Locate the cell with the specified text and output its [X, Y] center coordinate. 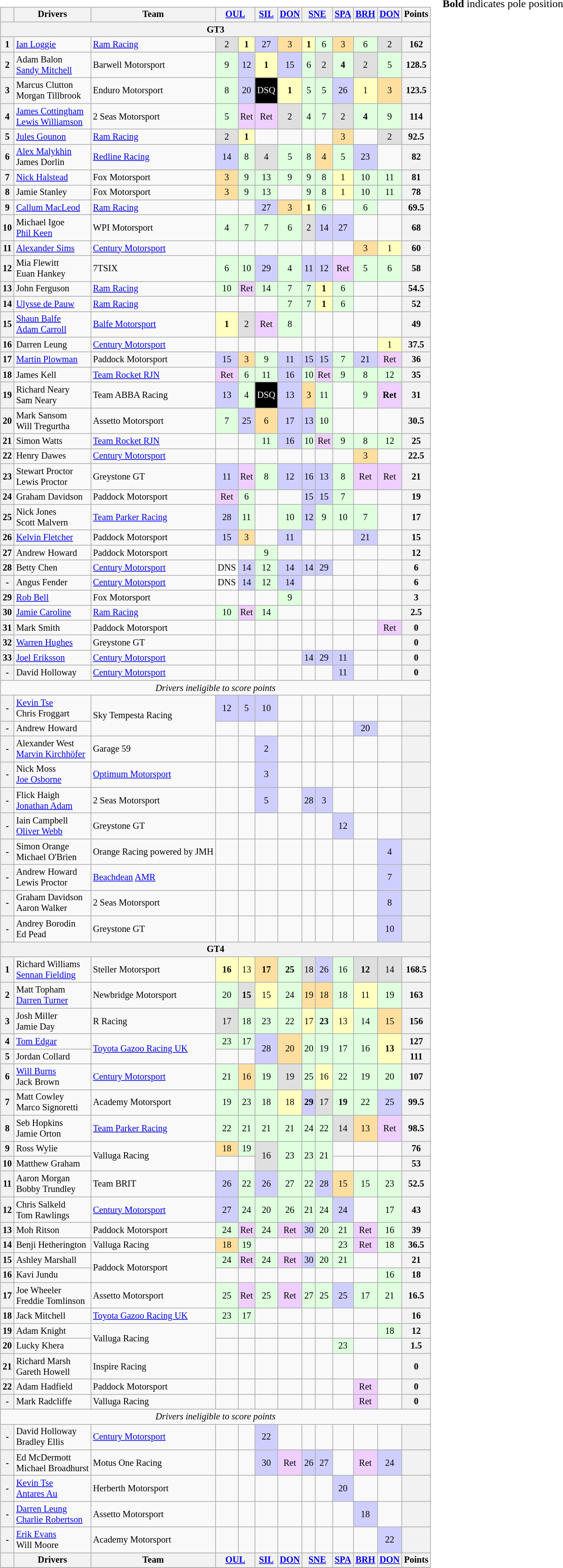
Alexander West Marvin Kirchhöfer [52, 749]
Barwell Motorsport [153, 65]
128.5 [416, 65]
168.5 [416, 970]
43 [416, 1210]
49 [416, 324]
22.5 [416, 456]
Steller Motorsport [153, 970]
Martin Plowman [52, 360]
Joel Eriksson [52, 658]
Mark Radcliffe [52, 1402]
Jamie Stanley [52, 193]
Tom Edgar [52, 1042]
Richard Williams Sennan Fielding [52, 970]
Optimum Motorsport [153, 775]
111 [416, 1056]
36 [416, 360]
Adam Hadfield [52, 1387]
127 [416, 1042]
Will Burns Jack Brown [52, 1077]
Sky Tempesta Racing [153, 716]
Ross Wylie [52, 1149]
Newbridge Motorsport [153, 995]
Kelvin Fletcher [52, 538]
Benji Hetherington [52, 1245]
58 [416, 269]
Angus Fender [52, 583]
Motus One Racing [153, 1463]
Team ABBA Racing [153, 395]
Alex Malykhin James Dorlin [52, 157]
78 [416, 193]
Shaun Balfe Adam Carroll [52, 324]
16.5 [416, 1295]
Mark Sansom Will Tregurtha [52, 421]
53 [416, 1164]
32 [7, 643]
Rob Bell [52, 598]
98.5 [416, 1128]
163 [416, 995]
Garage 59 [153, 749]
60 [416, 248]
Nick Jones Scott Malvern [52, 517]
Ian Loggie [52, 45]
Kevin Tse Antares Au [52, 1489]
Moh Ritson [52, 1230]
52.5 [416, 1184]
Jules Gounon [52, 137]
Jack Mitchell [52, 1316]
James Cottingham Lewis Williamson [52, 116]
Mia Flewitt Euan Hankey [52, 269]
Adam Balon Sandy Mitchell [52, 65]
Graham Davidson Aaron Walker [52, 903]
John Ferguson [52, 289]
Adam Knight [52, 1331]
Chris Salkeld Tom Rawlings [52, 1210]
Nick Moss Joe Osborne [52, 775]
Ashley Marshall [52, 1260]
Ed McDermott Michael Broadhurst [52, 1463]
Mark Smith [52, 628]
Darren Leung [52, 345]
WPI Motorsport [153, 228]
81 [416, 178]
Aaron Morgan Bobby Trundley [52, 1184]
Michael Igoe Phil Keen [52, 228]
36.5 [416, 1245]
Darren Leung Charlie Robertson [52, 1514]
Lucky Khera [52, 1346]
1.5 [416, 1346]
37.5 [416, 345]
Graham Davidson [52, 497]
David Holloway Bradley Ellis [52, 1437]
Andrew Howard Lewis Proctor [52, 877]
76 [416, 1149]
Flick Haigh Jonathan Adam [52, 800]
Callum MacLeod [52, 207]
Warren Hughes [52, 643]
Balfe Motorsport [153, 324]
Iain Campbell Oliver Webb [52, 826]
162 [416, 45]
Simon Watts [52, 441]
35 [416, 375]
Andrey Borodin Ed Pead [52, 929]
Kavi Jundu [52, 1275]
Joe Wheeler Freddie Tomlinson [52, 1295]
Betty Chen [52, 568]
Beachdean AMR [153, 877]
Team BRIT [153, 1184]
114 [416, 116]
Jordan Collard [52, 1056]
Kevin Tse Chris Froggart [52, 708]
Ulysse de Pauw [52, 304]
Stewart Proctor Lewis Proctor [52, 476]
2.5 [416, 613]
54.5 [416, 289]
Henry Dawes [52, 456]
Jamie Caroline [52, 613]
Matthew Graham [52, 1164]
James Kell [52, 375]
99.5 [416, 1103]
92.5 [416, 137]
Redline Racing [153, 157]
Erik Evans Will Moore [52, 1540]
69.5 [416, 207]
Matt Topham Darren Turner [52, 995]
David Holloway [52, 673]
Richard Marsh Gareth Howell [52, 1366]
Simon Orange Michael O'Brien [52, 852]
82 [416, 157]
68 [416, 228]
Marcus Clutton Morgan Tillbrook [52, 91]
Richard Neary Sam Neary [52, 395]
52 [416, 304]
Herberth Motorsport [153, 1489]
Seb Hopkins Jamie Orton [52, 1128]
Matt Cowley Marco Signoretti [52, 1103]
39 [416, 1230]
123.5 [416, 91]
GT4 [215, 949]
Inspire Racing [153, 1366]
156 [416, 1021]
30.5 [416, 421]
33 [7, 658]
Enduro Motorsport [153, 91]
107 [416, 1077]
GT3 [215, 29]
Alexander Sims [52, 248]
7TSIX [153, 269]
Josh Miller Jamie Day [52, 1021]
Nick Halstead [52, 178]
R Racing [153, 1021]
Orange Racing powered by JMH [153, 852]
